Locate the cell with the specified text and output its [x, y] center coordinate. 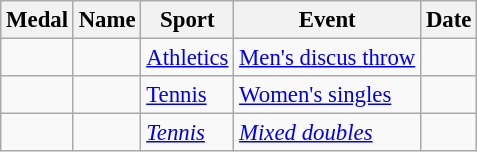
Date [449, 20]
Sport [188, 20]
Medal [38, 20]
Women's singles [328, 95]
Event [328, 20]
Name [107, 20]
Athletics [188, 58]
Men's discus throw [328, 58]
Mixed doubles [328, 133]
